Search for the cell housing the specified text and yield its [x, y] center coordinate. 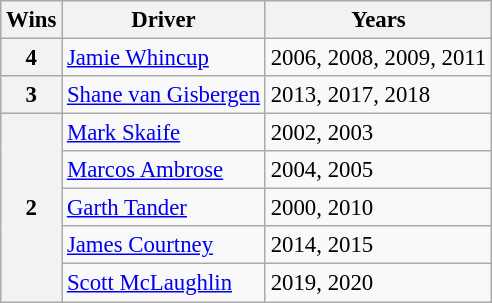
2013, 2017, 2018 [378, 95]
2014, 2015 [378, 245]
Garth Tander [164, 208]
Scott McLaughlin [164, 283]
James Courtney [164, 245]
Years [378, 20]
Marcos Ambrose [164, 170]
Wins [32, 20]
Jamie Whincup [164, 58]
Shane van Gisbergen [164, 95]
2 [32, 208]
4 [32, 58]
2019, 2020 [378, 283]
2002, 2003 [378, 133]
2000, 2010 [378, 208]
3 [32, 95]
2006, 2008, 2009, 2011 [378, 58]
2004, 2005 [378, 170]
Driver [164, 20]
Mark Skaife [164, 133]
